Return [X, Y] of the center of cell containing provided text 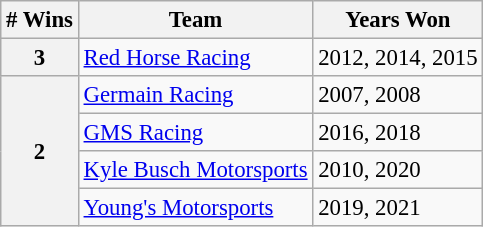
3 [40, 58]
Kyle Busch Motorsports [196, 170]
GMS Racing [196, 133]
2 [40, 151]
2016, 2018 [398, 133]
2007, 2008 [398, 95]
# Wins [40, 20]
2010, 2020 [398, 170]
2012, 2014, 2015 [398, 58]
Team [196, 20]
Red Horse Racing [196, 58]
Germain Racing [196, 95]
2019, 2021 [398, 208]
Years Won [398, 20]
Young's Motorsports [196, 208]
